Identify which cell holds the provided text, then report its [X, Y] central coordinate. 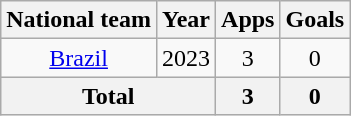
Goals [315, 20]
Year [186, 20]
Apps [248, 20]
Brazil [79, 58]
National team [79, 20]
2023 [186, 58]
Total [108, 96]
